Locate the cell with the specified text and output its (X, Y) center coordinate. 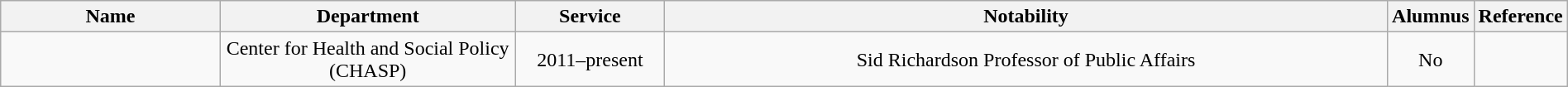
2011–present (590, 60)
Department (367, 17)
Reference (1520, 17)
Alumnus (1431, 17)
Sid Richardson Professor of Public Affairs (1026, 60)
Name (111, 17)
Service (590, 17)
Center for Health and Social Policy (CHASP) (367, 60)
Notability (1026, 17)
No (1431, 60)
